Search for the cell housing the specified text and yield its [X, Y] center coordinate. 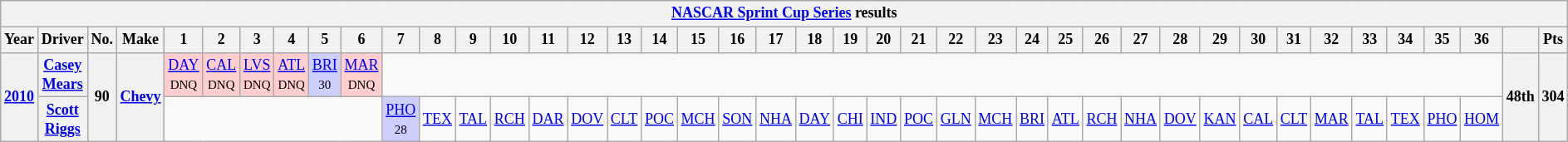
23 [995, 40]
Scott Riggs [62, 120]
14 [660, 40]
2 [221, 40]
26 [1102, 40]
48th [1521, 96]
DAR [548, 120]
2010 [20, 96]
LVSDNQ [258, 75]
9 [473, 40]
DAY [814, 120]
4 [292, 40]
Casey Mears [62, 75]
32 [1331, 40]
19 [850, 40]
27 [1141, 40]
MAR [1331, 120]
24 [1032, 40]
16 [738, 40]
Year [20, 40]
CALDNQ [221, 75]
28 [1180, 40]
15 [698, 40]
BRI30 [324, 75]
Chevy [140, 96]
CAL [1258, 120]
33 [1369, 40]
PHO [1443, 120]
IND [884, 120]
304 [1553, 96]
29 [1220, 40]
36 [1482, 40]
ATL [1065, 120]
No. [101, 40]
31 [1293, 40]
10 [509, 40]
13 [625, 40]
HOM [1482, 120]
CHI [850, 120]
PHO28 [401, 120]
30 [1258, 40]
Make [140, 40]
18 [814, 40]
KAN [1220, 120]
6 [361, 40]
Pts [1553, 40]
17 [776, 40]
SON [738, 120]
35 [1443, 40]
GLN [956, 120]
1 [184, 40]
20 [884, 40]
34 [1405, 40]
5 [324, 40]
11 [548, 40]
Driver [62, 40]
BRI [1032, 120]
90 [101, 96]
3 [258, 40]
7 [401, 40]
NASCAR Sprint Cup Series results [784, 13]
ATLDNQ [292, 75]
25 [1065, 40]
DAYDNQ [184, 75]
12 [587, 40]
8 [438, 40]
22 [956, 40]
MARDNQ [361, 75]
21 [919, 40]
